Provide the [X, Y] coordinate of the cell's center where the given text is located.  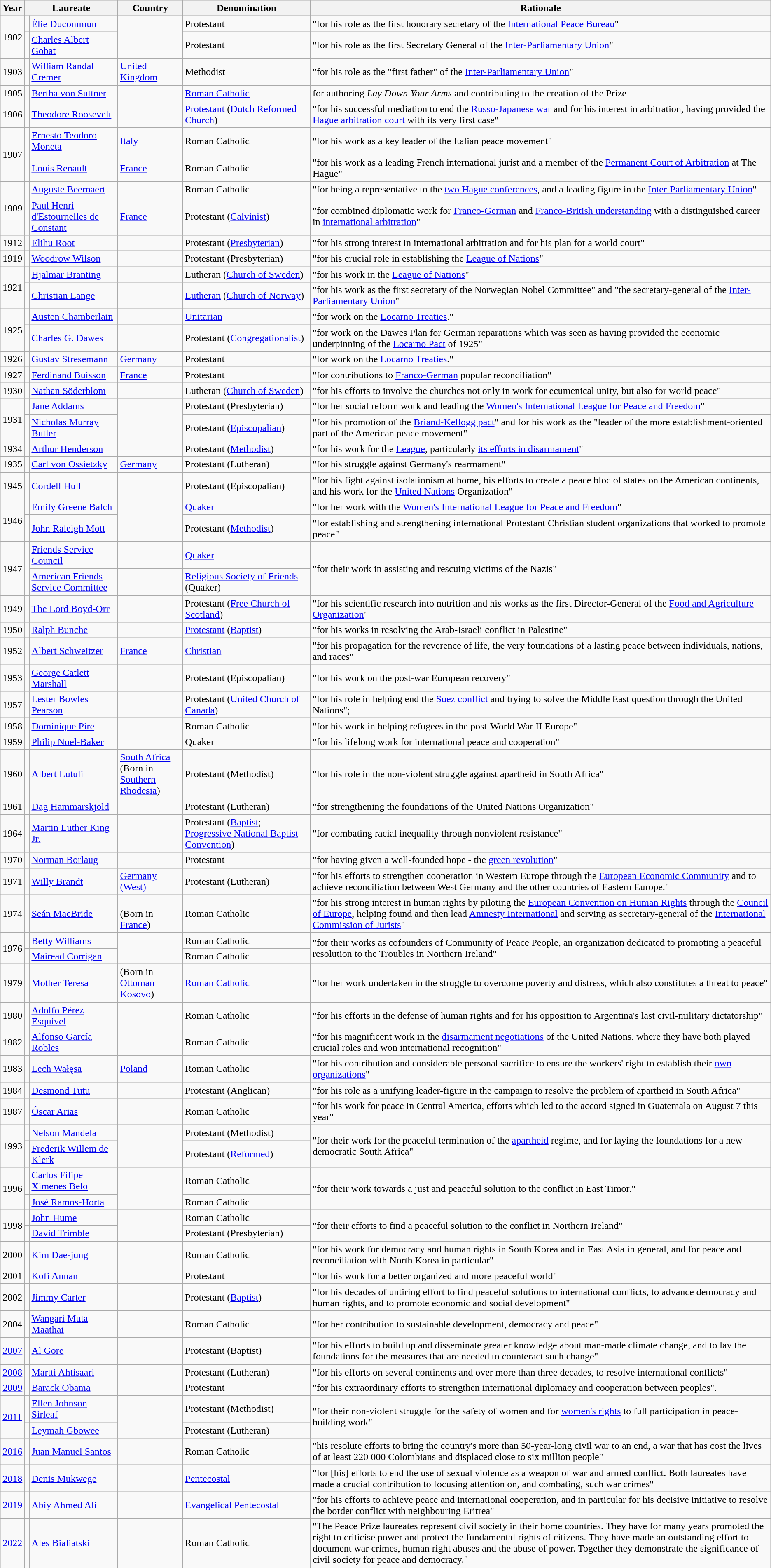
Nathan Söderblom [73, 391]
Jane Addams [73, 406]
1950 [12, 630]
1979 [12, 983]
1952 [12, 651]
"for his struggle against Germany's rearmament" [540, 464]
Unitarian [247, 317]
1946 [12, 520]
Kim Dae-jung [73, 1254]
"for his role as the first Secretary General of the Inter-Parliamentary Union" [540, 45]
1935 [12, 464]
Willy Brandt [73, 881]
Protestant (Calvinist) [247, 216]
Frederik Willem de Klerk [73, 1154]
"for being a representative to the two Hague conferences, and a leading figure in the Inter-Parliamentary Union" [540, 189]
"for her work undertaken in the struggle to overcome poverty and distress, which also constitutes a threat to peace" [540, 983]
for authoring Lay Down Your Arms and contributing to the creation of the Prize [540, 93]
Nicholas Murray Butler [73, 428]
Protestant (Anglican) [247, 1090]
Carl von Ossietzky [73, 464]
"for his work on the post-war European recovery" [540, 678]
2016 [12, 1451]
"for her contribution to sustainable development, democracy and peace" [540, 1324]
Methodist [247, 72]
1974 [12, 914]
1971 [12, 881]
2007 [12, 1351]
"for his work as a leading French international jurist and a member of the Permanent Court of Arbitration at The Hague" [540, 168]
Protestant (United Church of Canada) [247, 705]
"for his role in the non-violent struggle against apartheid in South Africa" [540, 774]
Evangelical Pentecostal [247, 1505]
1959 [12, 742]
Denis Mukwege [73, 1479]
Ellen Johnson Sirleaf [73, 1409]
Seán MacBride [73, 914]
Denomination [247, 8]
2019 [12, 1505]
William Randal Cremer [73, 72]
Dag Hammarskjöld [73, 806]
"for his work for a better organized and more peaceful world" [540, 1276]
1927 [12, 375]
Pentecostal [247, 1479]
Louis Renault [73, 168]
Abiy Ahmed Ali [73, 1505]
Martti Ahtisaari [73, 1372]
Lech Wałęsa [73, 1069]
"for having given a well-founded hope - the green revolution" [540, 860]
Philip Noel-Baker [73, 742]
Emily Greene Balch [73, 507]
1903 [12, 72]
Leymah Gbowee [73, 1430]
1925 [12, 330]
Mairead Corrigan [73, 956]
"for his lifelong work for international peace and cooperation" [540, 742]
1961 [12, 806]
"for his role as the first honorary secretary of the International Peace Bureau" [540, 24]
Paul Henri d'Estournelles de Constant [73, 216]
"for his role as the "first father" of the Inter-Parliamentary Union" [540, 72]
"for their work in assisting and rescuing victims of the Nazis" [540, 568]
Country [150, 8]
Year [12, 8]
1930 [12, 391]
Desmond Tutu [73, 1090]
2001 [12, 1276]
Germany (West) [150, 881]
Protestant (Reformed) [247, 1154]
Protestant (Free Church of Scotland) [247, 608]
"for their work towards a just and peaceful solution to the conflict in East Timor." [540, 1188]
(Born in Ottoman Kosovo) [150, 983]
Jimmy Carter [73, 1297]
Dominique Pire [73, 726]
Ales Bialiatski [73, 1543]
"for his role in helping end the Suez conflict and trying to solve the Middle East question through the United Nations"; [540, 705]
John Hume [73, 1218]
Betty Williams [73, 940]
Religious Society of Friends (Quaker) [247, 582]
Cordell Hull [73, 485]
Arthur Henderson [73, 449]
Italy [150, 141]
"for her social reform work and leading the Women's International League for Peace and Freedom" [540, 406]
United Kingdom [150, 72]
1983 [12, 1069]
1976 [12, 948]
2004 [12, 1324]
2011 [12, 1417]
American Friends Service Committee [73, 582]
2009 [12, 1388]
Albert Lutuli [73, 774]
Élie Ducommun [73, 24]
(Born in France) [150, 914]
"for their non-violent struggle for the safety of women and for women's rights to full participation in peace-building work" [540, 1417]
1909 [12, 208]
"for combined diplomatic work for Franco-German and Franco-British understanding with a distinguished career in international arbitration" [540, 216]
2002 [12, 1297]
1982 [12, 1043]
Óscar Arias [73, 1112]
"for his work for peace in Central America, efforts which led to the accord signed in Guatemala on August 7 this year" [540, 1112]
Nelson Mandela [73, 1133]
Auguste Beernaert [73, 189]
1957 [12, 705]
Friends Service Council [73, 555]
"for establishing and strengthening international Protestant Christian student organizations that worked to promote peace" [540, 528]
1953 [12, 678]
1945 [12, 485]
1980 [12, 1015]
"for contributions to Franco-German popular reconciliation" [540, 375]
The Lord Boyd-Orr [73, 608]
Alfonso García Robles [73, 1043]
"for his contribution and considerable personal sacrifice to ensure the workers' right to establish their own organizations" [540, 1069]
1926 [12, 359]
Albert Schweitzer [73, 651]
José Ramos-Horta [73, 1202]
Mother Teresa [73, 983]
Martin Luther King Jr. [73, 833]
1934 [12, 449]
"for his efforts on several continents and over more than three decades, to resolve international conflicts" [540, 1372]
Charles Albert Gobat [73, 45]
Austen Chamberlain [73, 317]
Lester Bowles Pearson [73, 705]
1970 [12, 860]
Hjalmar Branting [73, 274]
1905 [12, 93]
Norman Borlaug [73, 860]
2008 [12, 1372]
Adolfo Pérez Esquivel [73, 1015]
2022 [12, 1543]
Carlos Filipe Ximenes Belo [73, 1181]
1958 [12, 726]
Ferdinand Buisson [73, 375]
Juan Manuel Santos [73, 1451]
1902 [12, 37]
1912 [12, 243]
"for his work as the first secretary of the Norwegian Nobel Committee" and "the secretary-general of the Inter-Parliamentary Union" [540, 296]
1998 [12, 1226]
"for work on the Dawes Plan for German reparations which was seen as having provided the economic underpinning of the Locarno Pact of 1925" [540, 338]
"for strengthening the foundations of the United Nations Organization" [540, 806]
"for her work with the Women's International League for Peace and Freedom" [540, 507]
1919 [12, 258]
1960 [12, 774]
Christian [247, 651]
1993 [12, 1146]
Woodrow Wilson [73, 258]
"for his role as a unifying leader-figure in the campaign to resolve the problem of apartheid in South Africa" [540, 1090]
"for his scientific research into nutrition and his works as the first Director-General of the Food and Agriculture Organization" [540, 608]
"for his work in helping refugees in the post-World War II Europe" [540, 726]
David Trimble [73, 1233]
1906 [12, 115]
1921 [12, 288]
1949 [12, 608]
"for combating racial inequality through nonviolent resistance" [540, 833]
1907 [12, 155]
Elihu Root [73, 243]
"for his work as a key leader of the Italian peace movement" [540, 141]
Protestant (Dutch Reformed Church) [247, 115]
"for his strong interest in international arbitration and for his plan for a world court" [540, 243]
John Raleigh Mott [73, 528]
Ralph Bunche [73, 630]
Al Gore [73, 1351]
Barack Obama [73, 1388]
Protestant (Congregationalist) [247, 338]
"for their efforts to find a peaceful solution to the conflict in Northern Ireland" [540, 1226]
"for his crucial role in establishing the League of Nations" [540, 258]
George Catlett Marshall [73, 678]
1984 [12, 1090]
"for his works in resolving the Arab-Israeli conflict in Palestine" [540, 630]
"for his efforts to involve the churches not only in work for ecumenical unity, but also for world peace" [540, 391]
Lutheran (Church of Norway) [247, 296]
1964 [12, 833]
Rationale [540, 8]
"for his propagation for the reverence of life, the very foundations of a lasting peace between individuals, nations, and races" [540, 651]
"for his efforts in the defense of human rights and for his opposition to Argentina's last civil-military dictatorship" [540, 1015]
1996 [12, 1188]
Protestant (Baptist; Progressive National Baptist Convention) [247, 833]
"for their work for the peaceful termination of the apartheid regime, and for laying the foundations for a new democratic South Africa" [540, 1146]
2018 [12, 1479]
Gustav Stresemann [73, 359]
1947 [12, 568]
2000 [12, 1254]
Theodore Roosevelt [73, 115]
1931 [12, 420]
South Africa (Born in Southern Rhodesia) [150, 774]
Charles G. Dawes [73, 338]
Christian Lange [73, 296]
Kofi Annan [73, 1276]
Poland [150, 1069]
"for his work for the League, particularly its efforts in disarmament" [540, 449]
Bertha von Suttner [73, 93]
"for his extraordinary efforts to strengthen international diplomacy and cooperation between peoples". [540, 1388]
"for his work in the League of Nations" [540, 274]
Laureate [71, 8]
1987 [12, 1112]
Ernesto Teodoro Moneta [73, 141]
Wangari Muta Maathai [73, 1324]
